From the cell containing the given text, extract its center point as (x, y) coordinate. 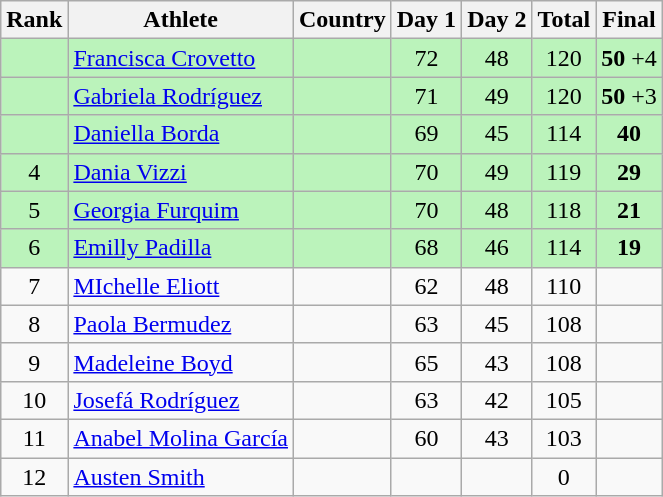
42 (497, 400)
21 (630, 210)
Josefá Rodríguez (181, 400)
Final (630, 20)
Georgia Furquim (181, 210)
MIchelle Eliott (181, 286)
Dania Vizzi (181, 172)
4 (34, 172)
Total (564, 20)
7 (34, 286)
0 (564, 477)
68 (426, 248)
71 (426, 96)
Anabel Molina García (181, 438)
46 (497, 248)
Day 2 (497, 20)
Austen Smith (181, 477)
69 (426, 134)
19 (630, 248)
Athlete (181, 20)
Madeleine Boyd (181, 362)
11 (34, 438)
50 +3 (630, 96)
Francisca Crovetto (181, 58)
Rank (34, 20)
65 (426, 362)
105 (564, 400)
40 (630, 134)
50 +4 (630, 58)
Day 1 (426, 20)
8 (34, 324)
10 (34, 400)
9 (34, 362)
5 (34, 210)
Country (343, 20)
118 (564, 210)
Daniella Borda (181, 134)
Gabriela Rodríguez (181, 96)
103 (564, 438)
Emilly Padilla (181, 248)
110 (564, 286)
60 (426, 438)
62 (426, 286)
29 (630, 172)
72 (426, 58)
Paola Bermudez (181, 324)
12 (34, 477)
119 (564, 172)
6 (34, 248)
